Pinpoint the cell where the given text exists, returning its (X, Y) midpoint coordinate. 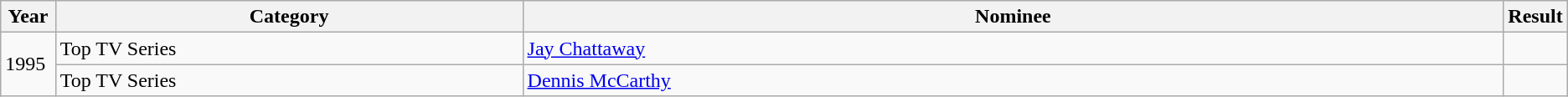
Result (1535, 17)
Dennis McCarthy (1014, 80)
1995 (28, 64)
Jay Chattaway (1014, 48)
Category (289, 17)
Year (28, 17)
Nominee (1014, 17)
